Locate the cell with the specified text and output its [X, Y] center coordinate. 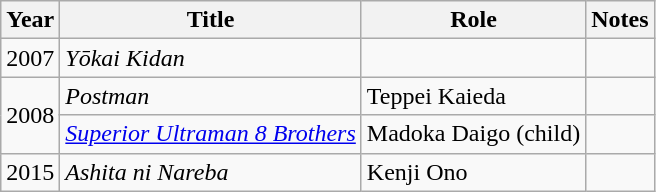
Yōkai Kidan [211, 58]
Teppei Kaieda [473, 96]
2008 [30, 115]
Notes [620, 20]
2015 [30, 172]
Kenji Ono [473, 172]
Role [473, 20]
Superior Ultraman 8 Brothers [211, 134]
2007 [30, 58]
Postman [211, 96]
Year [30, 20]
Madoka Daigo (child) [473, 134]
Ashita ni Nareba [211, 172]
Title [211, 20]
